From the cell containing the given text, extract its center point as [x, y] coordinate. 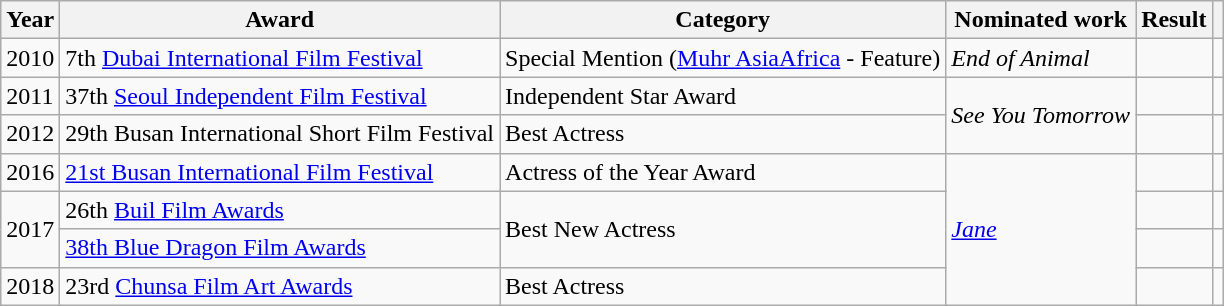
29th Busan International Short Film Festival [280, 134]
7th Dubai International Film Festival [280, 58]
Year [30, 20]
2016 [30, 172]
2012 [30, 134]
2017 [30, 229]
Award [280, 20]
See You Tomorrow [1041, 115]
Nominated work [1041, 20]
Result [1174, 20]
Category [723, 20]
37th Seoul Independent Film Festival [280, 96]
Jane [1041, 229]
Independent Star Award [723, 96]
21st Busan International Film Festival [280, 172]
38th Blue Dragon Film Awards [280, 248]
26th Buil Film Awards [280, 210]
23rd Chunsa Film Art Awards [280, 286]
Best New Actress [723, 229]
2010 [30, 58]
Special Mention (Muhr AsiaAfrica - Feature) [723, 58]
2018 [30, 286]
End of Animal [1041, 58]
2011 [30, 96]
Actress of the Year Award [723, 172]
